From the cell containing the given text, extract its center point as (X, Y) coordinate. 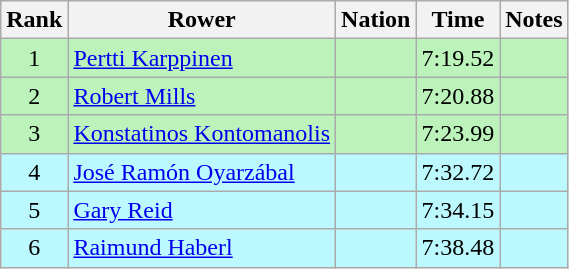
Rower (202, 20)
Pertti Karppinen (202, 58)
José Ramón Oyarzábal (202, 172)
5 (34, 210)
1 (34, 58)
Time (458, 20)
7:23.99 (458, 134)
Robert Mills (202, 96)
7:38.48 (458, 248)
Raimund Haberl (202, 248)
7:34.15 (458, 210)
Nation (376, 20)
7:32.72 (458, 172)
3 (34, 134)
2 (34, 96)
6 (34, 248)
Notes (534, 20)
Konstatinos Kontomanolis (202, 134)
7:20.88 (458, 96)
Gary Reid (202, 210)
4 (34, 172)
Rank (34, 20)
7:19.52 (458, 58)
